Detect which cell encompasses the target text, then output its (x, y) center coordinate. 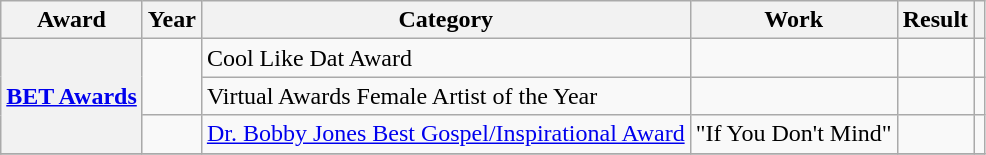
Category (446, 20)
Dr. Bobby Jones Best Gospel/Inspirational Award (446, 134)
Work (794, 20)
Virtual Awards Female Artist of the Year (446, 96)
Cool Like Dat Award (446, 58)
Year (172, 20)
Award (72, 20)
BET Awards (72, 96)
"If You Don't Mind" (794, 134)
Result (935, 20)
